Find where the given text appears and provide that cell's center as (x, y) coordinate. 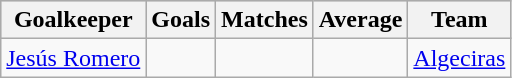
Algeciras (460, 58)
Goals (181, 20)
Team (460, 20)
Goalkeeper (74, 20)
Jesús Romero (74, 58)
Matches (265, 20)
Average (360, 20)
